Provide the [X, Y] coordinate of the cell's center where the given text is located.  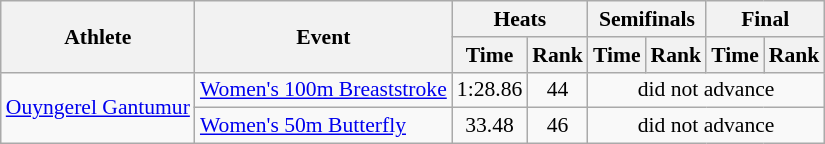
Women's 50m Butterfly [324, 126]
Event [324, 36]
44 [558, 90]
Heats [520, 19]
Ouyngerel Gantumur [98, 108]
33.48 [490, 126]
Semifinals [647, 19]
Final [765, 19]
1:28.86 [490, 90]
46 [558, 126]
Women's 100m Breaststroke [324, 90]
Athlete [98, 36]
